Determine the [X, Y] coordinate at the center of the cell enclosing the given text.  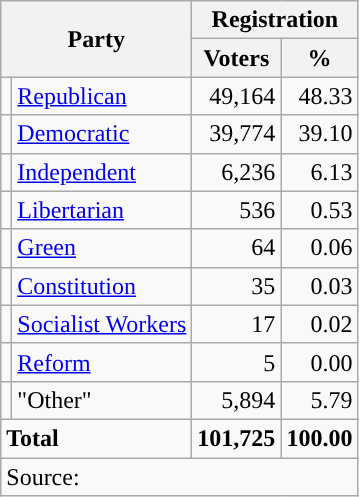
5.79 [320, 400]
6,236 [236, 172]
100.00 [320, 438]
% [320, 58]
Reform [102, 362]
0.03 [320, 286]
0.00 [320, 362]
0.02 [320, 324]
Republican [102, 96]
Total [96, 438]
536 [236, 210]
Constitution [102, 286]
"Other" [102, 400]
101,725 [236, 438]
Green [102, 248]
0.06 [320, 248]
48.33 [320, 96]
17 [236, 324]
35 [236, 286]
39,774 [236, 134]
Socialist Workers [102, 324]
Source: [180, 477]
6.13 [320, 172]
5 [236, 362]
5,894 [236, 400]
Voters [236, 58]
Independent [102, 172]
64 [236, 248]
0.53 [320, 210]
39.10 [320, 134]
Party [96, 39]
49,164 [236, 96]
Democratic [102, 134]
Registration [275, 20]
Libertarian [102, 210]
